Capture the cell that displays the provided text and extract its [X, Y] central coordinate. 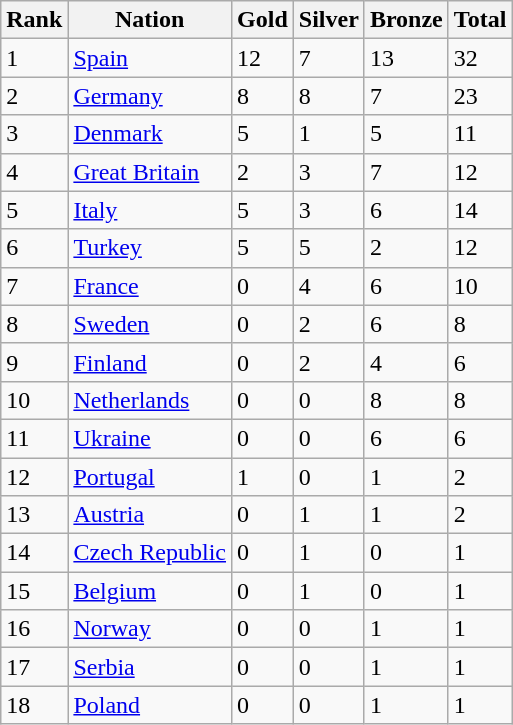
Czech Republic [150, 553]
Spain [150, 58]
15 [34, 591]
Total [480, 20]
France [150, 286]
Austria [150, 515]
17 [34, 667]
Bronze [406, 20]
Poland [150, 705]
Portugal [150, 477]
Italy [150, 210]
Ukraine [150, 438]
Belgium [150, 591]
Sweden [150, 324]
Rank [34, 20]
9 [34, 362]
Germany [150, 96]
Denmark [150, 134]
Gold [263, 20]
16 [34, 629]
23 [480, 96]
Great Britain [150, 172]
32 [480, 58]
Netherlands [150, 400]
Silver [328, 20]
Finland [150, 362]
18 [34, 705]
Turkey [150, 248]
Norway [150, 629]
Serbia [150, 667]
Nation [150, 20]
